Search for the cell housing the specified text and yield its [x, y] center coordinate. 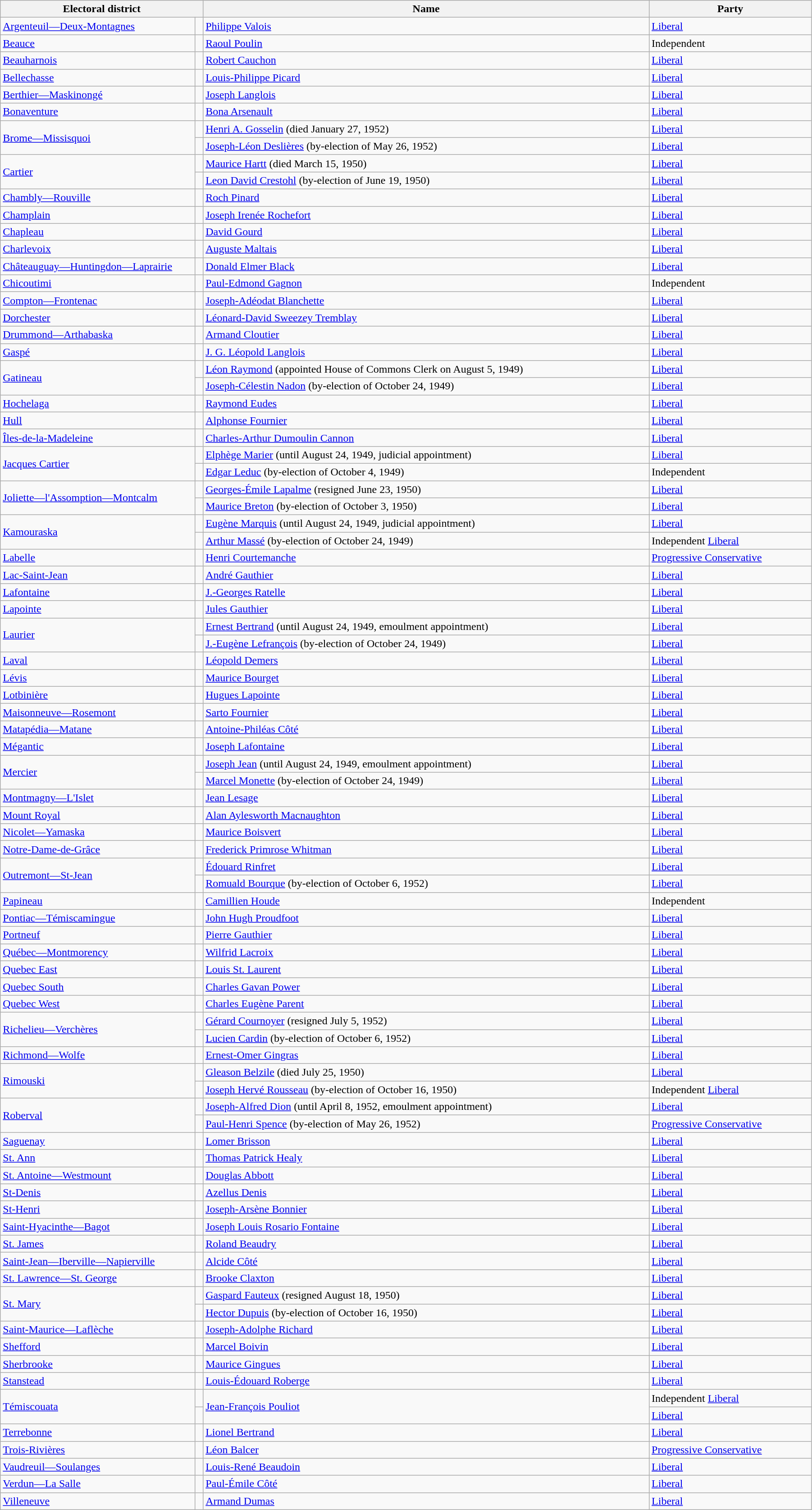
David Gourd [426, 232]
Saint-Jean—Iberville—Napierville [98, 1261]
Joseph Lafontaine [426, 746]
Maurice Boisvert [426, 832]
Charlevoix [98, 249]
Papineau [98, 901]
Mégantic [98, 746]
Auguste Maltais [426, 249]
Maurice Bourget [426, 678]
Arthur Massé (by-election of October 24, 1949) [426, 541]
Camillien Houde [426, 901]
Charles Eugène Parent [426, 1004]
Saguenay [98, 1141]
Léopold Demers [426, 661]
Romuald Bourque (by-election of October 6, 1952) [426, 884]
St. Lawrence—St. George [98, 1278]
Paul-Émile Côté [426, 1484]
Trois-Rivières [98, 1450]
Henri Courtemanche [426, 558]
Chapleau [98, 232]
Témiscouata [98, 1407]
Maurice Breton (by-election of October 3, 1950) [426, 506]
Kamouraska [98, 532]
Villeneuve [98, 1501]
Armand Cloutier [426, 335]
Hector Dupuis (by-election of October 16, 1950) [426, 1313]
Maurice Gingues [426, 1364]
Roberval [98, 1115]
Antoine-Philéas Côté [426, 729]
Chicoutimi [98, 283]
Bonaventure [98, 112]
Party [730, 9]
Henri A. Gosselin (died January 27, 1952) [426, 129]
Argenteuil—Deux-Montagnes [98, 26]
St. Antoine—Westmount [98, 1175]
Hochelaga [98, 403]
Portneuf [98, 935]
Alan Aylesworth Macnaughton [426, 815]
Robert Cauchon [426, 60]
Quebec South [98, 986]
Leon David Crestohl (by-election of June 19, 1950) [426, 180]
Quebec West [98, 1004]
Joseph-Léon Deslières (by-election of May 26, 1952) [426, 146]
Lomer Brisson [426, 1141]
Ernest-Omer Gingras [426, 1055]
Îles-de-la-Madeleine [98, 438]
Maurice Hartt (died March 15, 1950) [426, 163]
Bellechasse [98, 78]
Name [426, 9]
Gatineau [98, 378]
Jacques Cartier [98, 463]
Marcel Monette (by-election of October 24, 1949) [426, 781]
Louis-Édouard Roberge [426, 1381]
Matapédia—Matane [98, 729]
Jean Lesage [426, 798]
Pontiac—Témiscamingue [98, 918]
Léon Raymond (appointed House of Commons Clerk on August 5, 1949) [426, 369]
Mercier [98, 772]
Bona Arsenault [426, 112]
Nicolet—Yamaska [98, 832]
Cartier [98, 172]
Louis St. Laurent [426, 969]
Beauharnois [98, 60]
Lionel Bertrand [426, 1432]
Saint-Maurice—Laflèche [98, 1330]
St. Mary [98, 1304]
Raymond Eudes [426, 403]
Marcel Boivin [426, 1347]
Frederick Primrose Whitman [426, 849]
Sherbrooke [98, 1364]
Louis-René Beaudoin [426, 1467]
Lac-Saint-Jean [98, 575]
St-Denis [98, 1192]
Quebec East [98, 969]
Electoral district [102, 9]
Léon Balcer [426, 1450]
Azellus Denis [426, 1192]
Lafontaine [98, 592]
Richmond—Wolfe [98, 1055]
Alcide Côté [426, 1261]
Wilfrid Lacroix [426, 952]
Drummond—Arthabaska [98, 335]
Notre-Dame-de-Grâce [98, 849]
Joseph Jean (until August 24, 1949, emoulment appointment) [426, 764]
Eugène Marquis (until August 24, 1949, judicial appointment) [426, 524]
Joliette—l'Assomption—Montcalm [98, 497]
Laurier [98, 635]
Charles-Arthur Dumoulin Cannon [426, 438]
Québec—Montmorency [98, 952]
Sarto Fournier [426, 712]
Joseph-Arsène Bonnier [426, 1209]
Alphonse Fournier [426, 420]
Laval [98, 661]
John Hugh Proudfoot [426, 918]
J.-Eugène Lefrançois (by-election of October 24, 1949) [426, 643]
Joseph-Alfred Dion (until April 8, 1952, emoulment appointment) [426, 1107]
Lévis [98, 678]
Mount Royal [98, 815]
J. G. Léopold Langlois [426, 352]
Vaudreuil—Soulanges [98, 1467]
Outremont—St-Jean [98, 875]
Richelieu—Verchères [98, 1029]
Lotbinière [98, 695]
Joseph-Célestin Nadon (by-election of October 24, 1949) [426, 386]
Paul-Edmond Gagnon [426, 283]
André Gauthier [426, 575]
Joseph Hervé Rousseau (by-election of October 16, 1950) [426, 1090]
Jules Gauthier [426, 609]
St-Henri [98, 1209]
Saint-Hyacinthe—Bagot [98, 1227]
Elphège Marier (until August 24, 1949, judicial appointment) [426, 455]
Joseph-Adéodat Blanchette [426, 301]
Paul-Henri Spence (by-election of May 26, 1952) [426, 1124]
Ernest Bertrand (until August 24, 1949, emoulment appointment) [426, 626]
J.-Georges Ratelle [426, 592]
Gérard Cournoyer (resigned July 5, 1952) [426, 1021]
Maisonneuve—Rosemont [98, 712]
Lucien Cardin (by-election of October 6, 1952) [426, 1038]
Georges-Émile Lapalme (resigned June 23, 1950) [426, 489]
Pierre Gauthier [426, 935]
Stanstead [98, 1381]
Édouard Rinfret [426, 867]
Gaspard Fauteux (resigned August 18, 1950) [426, 1295]
Champlain [98, 215]
Terrebonne [98, 1432]
Hugues Lapointe [426, 695]
Roland Beaudry [426, 1244]
Montmagny—L'Islet [98, 798]
Gleason Belzile (died July 25, 1950) [426, 1072]
Charles Gavan Power [426, 986]
Compton—Frontenac [98, 301]
Thomas Patrick Healy [426, 1158]
Jean-François Pouliot [426, 1407]
Léonard-David Sweezey Tremblay [426, 318]
Berthier—Maskinongé [98, 95]
Rimouski [98, 1081]
Chambly—Rouville [98, 197]
St. James [98, 1244]
Roch Pinard [426, 197]
Louis-Philippe Picard [426, 78]
Joseph Irenée Rochefort [426, 215]
Dorchester [98, 318]
St. Ann [98, 1158]
Gaspé [98, 352]
Douglas Abbott [426, 1175]
Verdun—La Salle [98, 1484]
Joseph Louis Rosario Fontaine [426, 1227]
Beauce [98, 43]
Raoul Poulin [426, 43]
Edgar Leduc (by-election of October 4, 1949) [426, 472]
Philippe Valois [426, 26]
Hull [98, 420]
Lapointe [98, 609]
Shefford [98, 1347]
Châteauguay—Huntingdon—Laprairie [98, 266]
Donald Elmer Black [426, 266]
Joseph Langlois [426, 95]
Labelle [98, 558]
Armand Dumas [426, 1501]
Brome—Missisquoi [98, 137]
Brooke Claxton [426, 1278]
Joseph-Adolphe Richard [426, 1330]
